Determine the [X, Y] coordinate at the center of the cell enclosing the given text.  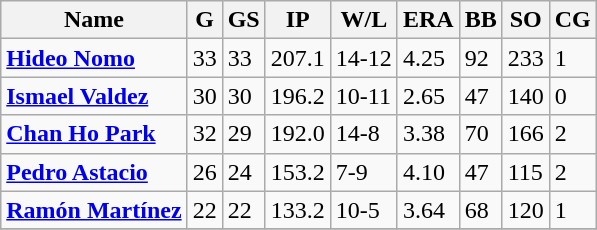
Ramón Martínez [94, 210]
133.2 [298, 210]
24 [244, 172]
14-8 [364, 134]
BB [480, 20]
10-5 [364, 210]
2.65 [428, 96]
10-11 [364, 96]
Chan Ho Park [94, 134]
SO [526, 20]
GS [244, 20]
153.2 [298, 172]
70 [480, 134]
233 [526, 58]
140 [526, 96]
Pedro Astacio [94, 172]
196.2 [298, 96]
IP [298, 20]
W/L [364, 20]
207.1 [298, 58]
4.10 [428, 172]
26 [204, 172]
4.25 [428, 58]
14-12 [364, 58]
3.38 [428, 134]
CG [572, 20]
166 [526, 134]
120 [526, 210]
7-9 [364, 172]
192.0 [298, 134]
32 [204, 134]
115 [526, 172]
68 [480, 210]
Name [94, 20]
29 [244, 134]
G [204, 20]
Hideo Nomo [94, 58]
3.64 [428, 210]
92 [480, 58]
0 [572, 96]
Ismael Valdez [94, 96]
ERA [428, 20]
